Pinpoint the cell where the given text exists, returning its [x, y] midpoint coordinate. 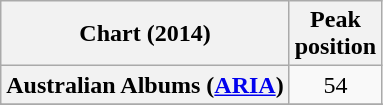
Peakposition [335, 34]
Chart (2014) [145, 34]
54 [335, 85]
Australian Albums (ARIA) [145, 85]
